Extract the [X, Y] coordinate from the center of the cell holding the provided text.  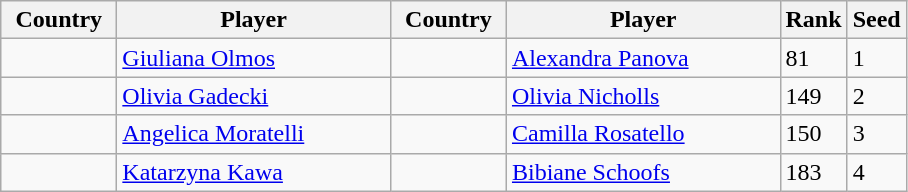
Camilla Rosatello [643, 134]
Olivia Gadecki [254, 96]
Seed [876, 20]
1 [876, 58]
Giuliana Olmos [254, 58]
Rank [814, 20]
149 [814, 96]
4 [876, 172]
Bibiane Schoofs [643, 172]
2 [876, 96]
150 [814, 134]
81 [814, 58]
3 [876, 134]
Alexandra Panova [643, 58]
Katarzyna Kawa [254, 172]
183 [814, 172]
Angelica Moratelli [254, 134]
Olivia Nicholls [643, 96]
